Return the [X, Y] coordinate for the center point of the cell that contains the specified text.  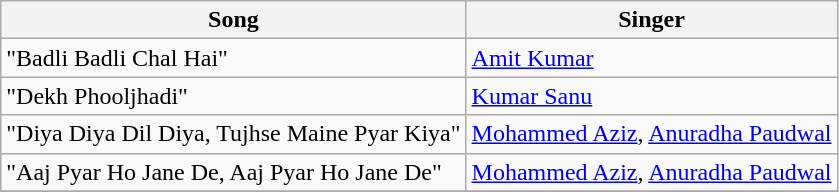
Singer [652, 20]
"Aaj Pyar Ho Jane De, Aaj Pyar Ho Jane De" [234, 172]
Amit Kumar [652, 58]
Song [234, 20]
"Diya Diya Dil Diya, Tujhse Maine Pyar Kiya" [234, 134]
Kumar Sanu [652, 96]
"Dekh Phooljhadi" [234, 96]
"Badli Badli Chal Hai" [234, 58]
